Locate the cell with the specified text and output its [X, Y] center coordinate. 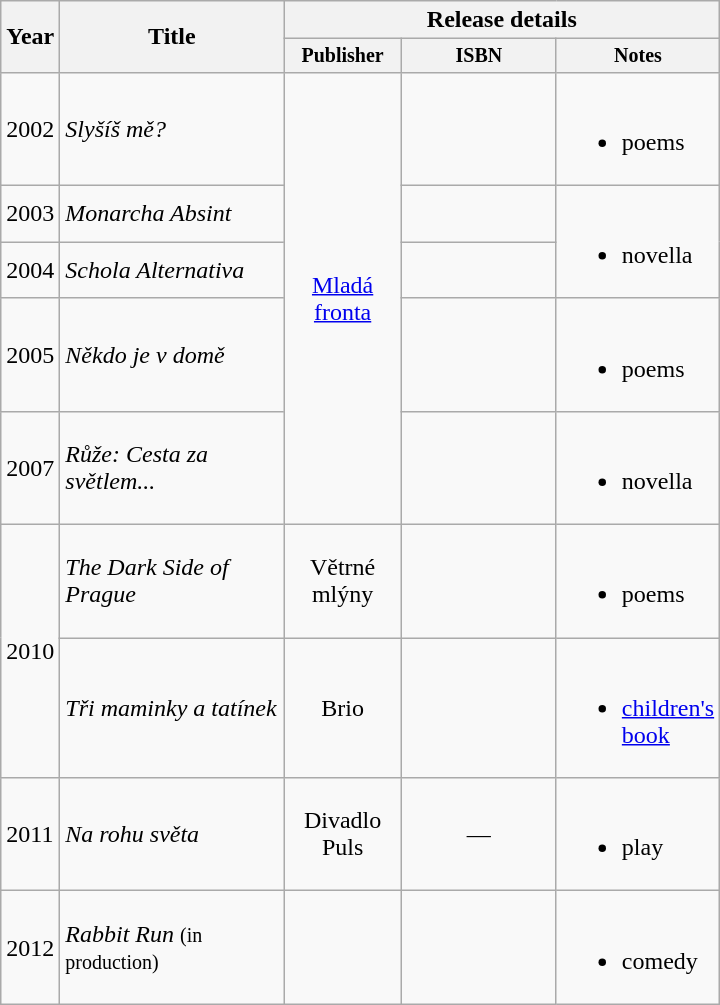
Schola Alternativa [172, 270]
Větrné mlýny [342, 582]
Divadlo Puls [342, 834]
2002 [30, 128]
Růže: Cesta za světlem... [172, 468]
2003 [30, 214]
play [638, 834]
Na rohu světa [172, 834]
Brio [342, 708]
2012 [30, 948]
Publisher [342, 56]
2011 [30, 834]
The Dark Side of Prague [172, 582]
Release details [502, 20]
— [478, 834]
children's book [638, 708]
Někdo je v domě [172, 354]
Tři maminky a tatínek [172, 708]
2007 [30, 468]
Monarcha Absint [172, 214]
comedy [638, 948]
Notes [638, 56]
Mladá fronta [342, 298]
Year [30, 37]
2005 [30, 354]
Title [172, 37]
2004 [30, 270]
ISBN [478, 56]
Rabbit Run (in production) [172, 948]
2010 [30, 652]
Slyšíš mě? [172, 128]
